Identify which cell holds the provided text, then report its (X, Y) central coordinate. 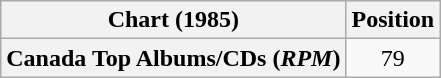
79 (393, 58)
Position (393, 20)
Canada Top Albums/CDs (RPM) (174, 58)
Chart (1985) (174, 20)
